Output the (x, y) coordinate of the center of the cell containing the given text.  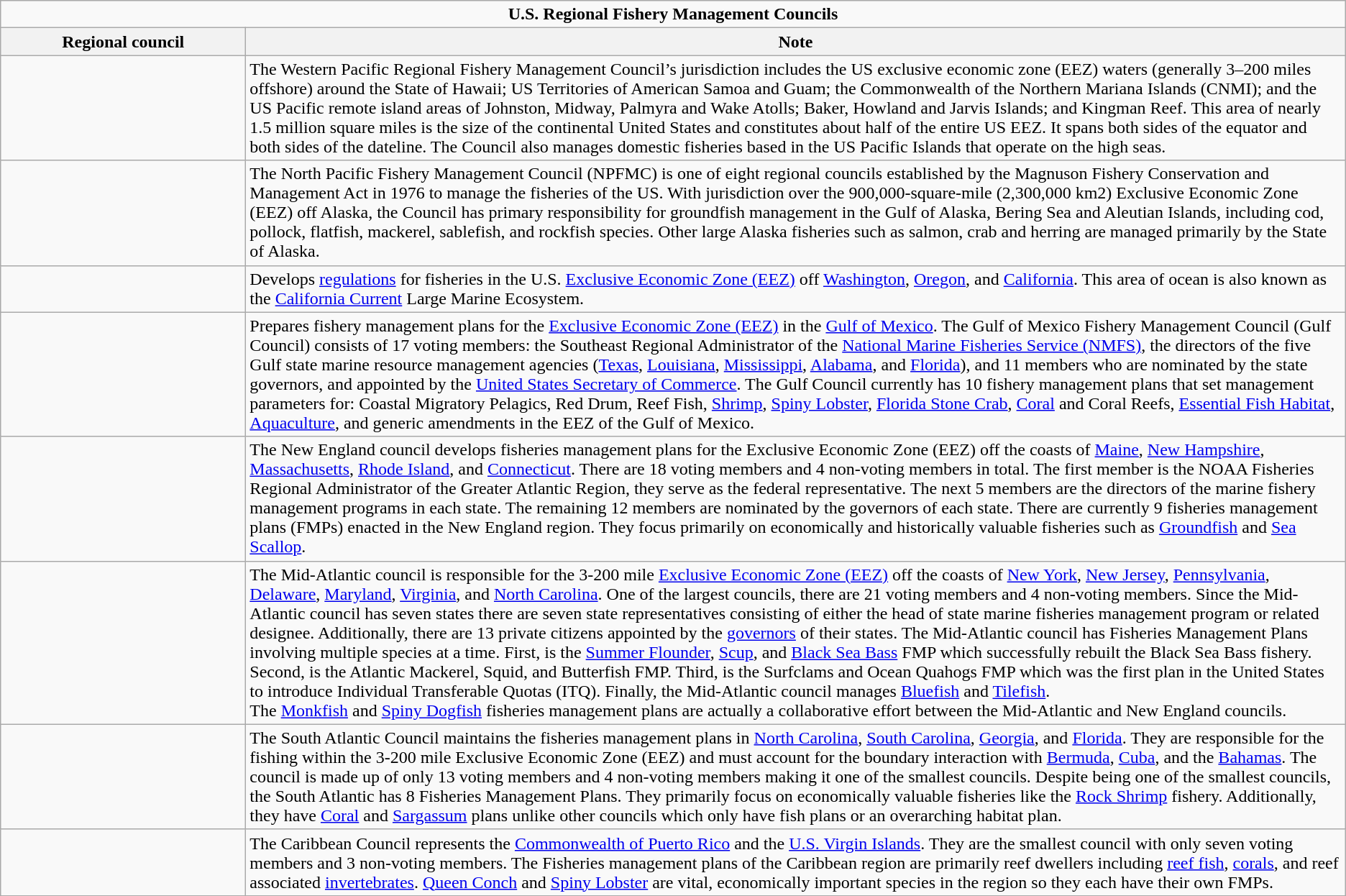
U.S. Regional Fishery Management Councils (673, 14)
Note (795, 42)
Regional council (124, 42)
